Capture the cell that displays the provided text and extract its [x, y] central coordinate. 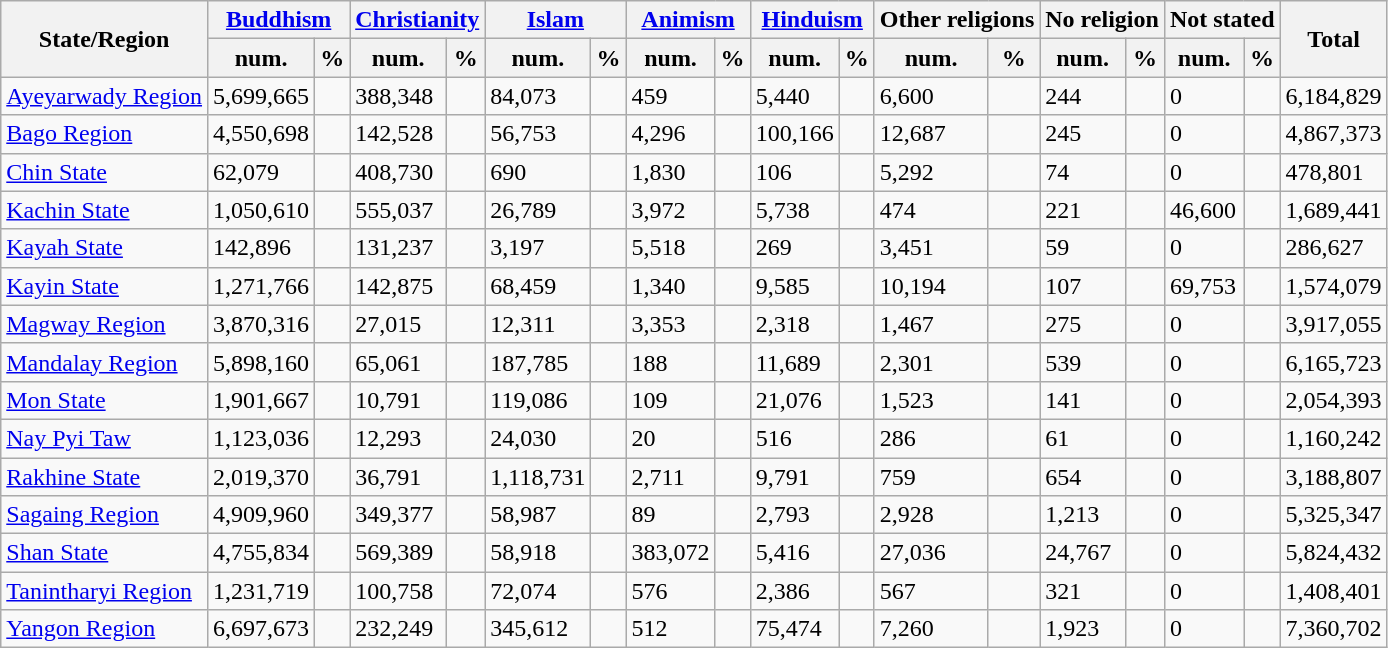
89 [670, 515]
555,037 [398, 210]
119,086 [538, 400]
Magway Region [104, 324]
Tanintharyi Region [104, 591]
3,917,055 [1334, 324]
Ayeyarwady Region [104, 96]
1,118,731 [538, 477]
Kachin State [104, 210]
46,600 [1204, 210]
567 [931, 591]
72,074 [538, 591]
21,076 [794, 400]
65,061 [398, 362]
516 [794, 438]
321 [1083, 591]
1,050,610 [262, 210]
221 [1083, 210]
3,353 [670, 324]
12,311 [538, 324]
690 [538, 172]
9,791 [794, 477]
1,830 [670, 172]
20 [670, 438]
1,160,242 [1334, 438]
1,340 [670, 286]
474 [931, 210]
1,523 [931, 400]
142,875 [398, 286]
383,072 [670, 553]
408,730 [398, 172]
State/Region [104, 39]
286,627 [1334, 248]
Mon State [104, 400]
4,550,698 [262, 134]
4,909,960 [262, 515]
Mandalay Region [104, 362]
5,738 [794, 210]
6,600 [931, 96]
1,923 [1083, 629]
576 [670, 591]
2,711 [670, 477]
286 [931, 438]
36,791 [398, 477]
1,271,766 [262, 286]
1,231,719 [262, 591]
Other religions [957, 20]
Kayah State [104, 248]
142,896 [262, 248]
5,898,160 [262, 362]
3,188,807 [1334, 477]
131,237 [398, 248]
69,753 [1204, 286]
2,793 [794, 515]
269 [794, 248]
58,987 [538, 515]
1,689,441 [1334, 210]
5,292 [931, 172]
232,249 [398, 629]
4,755,834 [262, 553]
3,197 [538, 248]
11,689 [794, 362]
6,697,673 [262, 629]
9,585 [794, 286]
Christianity [418, 20]
245 [1083, 134]
141 [1083, 400]
74 [1083, 172]
6,184,829 [1334, 96]
Kayin State [104, 286]
7,260 [931, 629]
3,870,316 [262, 324]
1,123,036 [262, 438]
Not stated [1222, 20]
3,451 [931, 248]
4,296 [670, 134]
478,801 [1334, 172]
100,166 [794, 134]
Shan State [104, 553]
84,073 [538, 96]
26,789 [538, 210]
187,785 [538, 362]
68,459 [538, 286]
59 [1083, 248]
759 [931, 477]
56,753 [538, 134]
27,036 [931, 553]
100,758 [398, 591]
1,901,667 [262, 400]
Buddhism [279, 20]
5,824,432 [1334, 553]
275 [1083, 324]
1,408,401 [1334, 591]
3,972 [670, 210]
5,416 [794, 553]
5,440 [794, 96]
Yangon Region [104, 629]
349,377 [398, 515]
1,574,079 [1334, 286]
2,318 [794, 324]
2,386 [794, 591]
Animism [688, 20]
24,030 [538, 438]
109 [670, 400]
512 [670, 629]
244 [1083, 96]
4,867,373 [1334, 134]
5,325,347 [1334, 515]
142,528 [398, 134]
75,474 [794, 629]
61 [1083, 438]
345,612 [538, 629]
107 [1083, 286]
2,054,393 [1334, 400]
No religion [1102, 20]
62,079 [262, 172]
10,791 [398, 400]
388,348 [398, 96]
27,015 [398, 324]
188 [670, 362]
Islam [556, 20]
Total [1334, 39]
1,213 [1083, 515]
2,019,370 [262, 477]
2,928 [931, 515]
Sagaing Region [104, 515]
Bago Region [104, 134]
10,194 [931, 286]
459 [670, 96]
58,918 [538, 553]
Rakhine State [104, 477]
7,360,702 [1334, 629]
Chin State [104, 172]
539 [1083, 362]
5,518 [670, 248]
569,389 [398, 553]
5,699,665 [262, 96]
2,301 [931, 362]
12,293 [398, 438]
106 [794, 172]
1,467 [931, 324]
Hinduism [812, 20]
6,165,723 [1334, 362]
654 [1083, 477]
24,767 [1083, 553]
Nay Pyi Taw [104, 438]
12,687 [931, 134]
